Capture the cell that displays the provided text and extract its (X, Y) central coordinate. 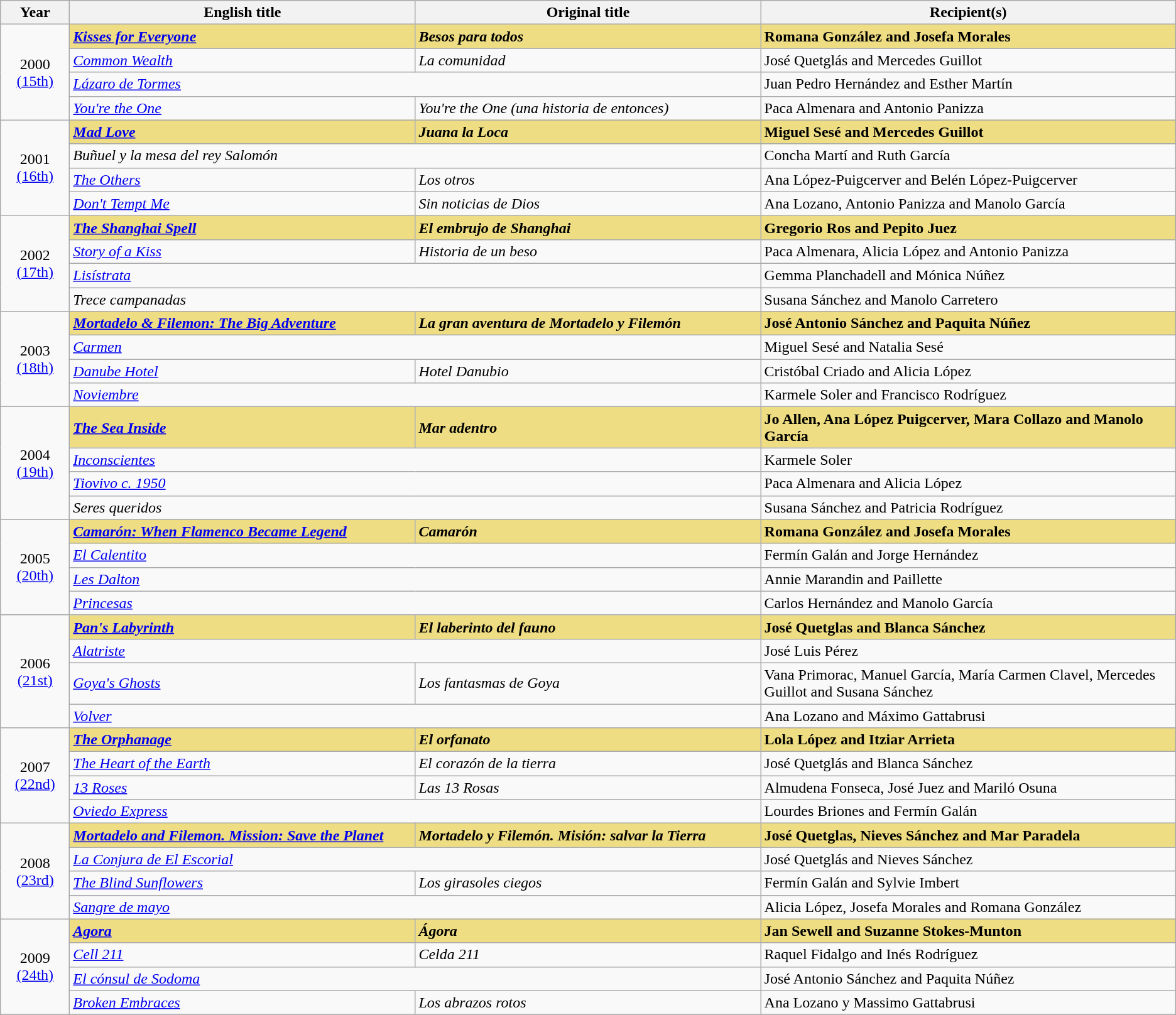
Ágora (588, 931)
Year (35, 13)
Paca Almenara and Alicia López (968, 484)
Princesas (415, 603)
Karmele Soler (968, 460)
El cónsul de Sodoma (415, 979)
2000(15th) (35, 72)
El corazón de la tierra (588, 764)
The Blind Sunflowers (242, 883)
Oviedo Express (415, 811)
José Quetglás and Blanca Sánchez (968, 764)
Pan's Labyrinth (242, 627)
2009(24th) (35, 967)
Annie Marandin and Paillette (968, 579)
Trece campanadas (415, 300)
Recipient(s) (968, 13)
Alicia López, Josefa Morales and Romana González (968, 907)
Las 13 Rosas (588, 788)
Ana Lozano y Massimo Gattabrusi (968, 1002)
2005(20th) (35, 567)
Danube Hotel (242, 371)
El Calentito (415, 555)
The Orphanage (242, 740)
The Others (242, 180)
You're the One (242, 108)
Buñuel y la mesa del rey Salomón (415, 156)
Original title (588, 13)
The Sea Inside (242, 427)
Seres queridos (415, 507)
Fermín Galán and Jorge Hernández (968, 555)
Lola López and Itziar Arrieta (968, 740)
Mortadelo and Filemon. Mission: Save the Planet (242, 835)
Vana Primorac, Manuel García, María Carmen Clavel, Mercedes Guillot and Susana Sánchez (968, 683)
Concha Martí and Ruth García (968, 156)
José Quetglas and Blanca Sánchez (968, 627)
Celda 211 (588, 955)
Les Dalton (415, 579)
Goya's Ghosts (242, 683)
Mad Love (242, 132)
Common Wealth (242, 60)
La comunidad (588, 60)
English title (242, 13)
Cristóbal Criado and Alicia López (968, 371)
The Heart of the Earth (242, 764)
Juan Pedro Hernández and Esther Martín (968, 84)
Ana Lozano, Antonio Panizza and Manolo García (968, 204)
Los fantasmas de Goya (588, 683)
Sin noticias de Dios (588, 204)
José Quetglas, Nieves Sánchez and Mar Paradela (968, 835)
Los abrazos rotos (588, 1002)
Fermín Galán and Sylvie Imbert (968, 883)
Alatriste (415, 651)
José Quetglás and Mercedes Guillot (968, 60)
Lourdes Briones and Fermín Galán (968, 811)
The Shanghai Spell (242, 227)
Story of a Kiss (242, 251)
El laberinto del fauno (588, 627)
Lisístrata (415, 275)
Tiovivo c. 1950 (415, 484)
Paca Almenara and Antonio Panizza (968, 108)
2002(17th) (35, 263)
Mar adentro (588, 427)
Ana López-Puigcerver and Belén López-Puigcerver (968, 180)
Inconscientes (415, 460)
Los otros (588, 180)
Jo Allen, Ana López Puigcerver, Mara Collazo and Manolo García (968, 427)
Ana Lozano and Máximo Gattabrusi (968, 715)
Mortadelo & Filemon: The Big Adventure (242, 323)
Karmele Soler and Francisco Rodríguez (968, 395)
Raquel Fidalgo and Inés Rodríguez (968, 955)
El orfanato (588, 740)
2006(21st) (35, 671)
Historia de un beso (588, 251)
Juana la Loca (588, 132)
José Quetglás and Nieves Sánchez (968, 859)
La Conjura de El Escorial (415, 859)
2004(19th) (35, 464)
Camarón (588, 531)
Almudena Fonseca, José Juez and Mariló Osuna (968, 788)
Hotel Danubio (588, 371)
Broken Embraces (242, 1002)
Lázaro de Tormes (415, 84)
Besos para todos (588, 36)
La gran aventura de Mortadelo y Filemón (588, 323)
2001(16th) (35, 168)
Jan Sewell and Suzanne Stokes-Munton (968, 931)
José Luis Pérez (968, 651)
Sangre de mayo (415, 907)
Paca Almenara, Alicia López and Antonio Panizza (968, 251)
Agora (242, 931)
2003(18th) (35, 359)
2007(22nd) (35, 776)
Volver (415, 715)
Carmen (415, 347)
Los girasoles ciegos (588, 883)
2008(23rd) (35, 871)
Kisses for Everyone (242, 36)
Miguel Sesé and Mercedes Guillot (968, 132)
Susana Sánchez and Patricia Rodríguez (968, 507)
El embrujo de Shanghai (588, 227)
Gemma Planchadell and Mónica Núñez (968, 275)
Camarón: When Flamenco Became Legend (242, 531)
13 Roses (242, 788)
Cell 211 (242, 955)
Mortadelo y Filemón. Misión: salvar la Tierra (588, 835)
Carlos Hernández and Manolo García (968, 603)
Don't Tempt Me (242, 204)
Susana Sánchez and Manolo Carretero (968, 300)
You're the One (una historia de entonces) (588, 108)
Gregorio Ros and Pepito Juez (968, 227)
Miguel Sesé and Natalia Sesé (968, 347)
Noviembre (415, 395)
